Determine the (X, Y) coordinate at the center of the cell enclosing the given text.  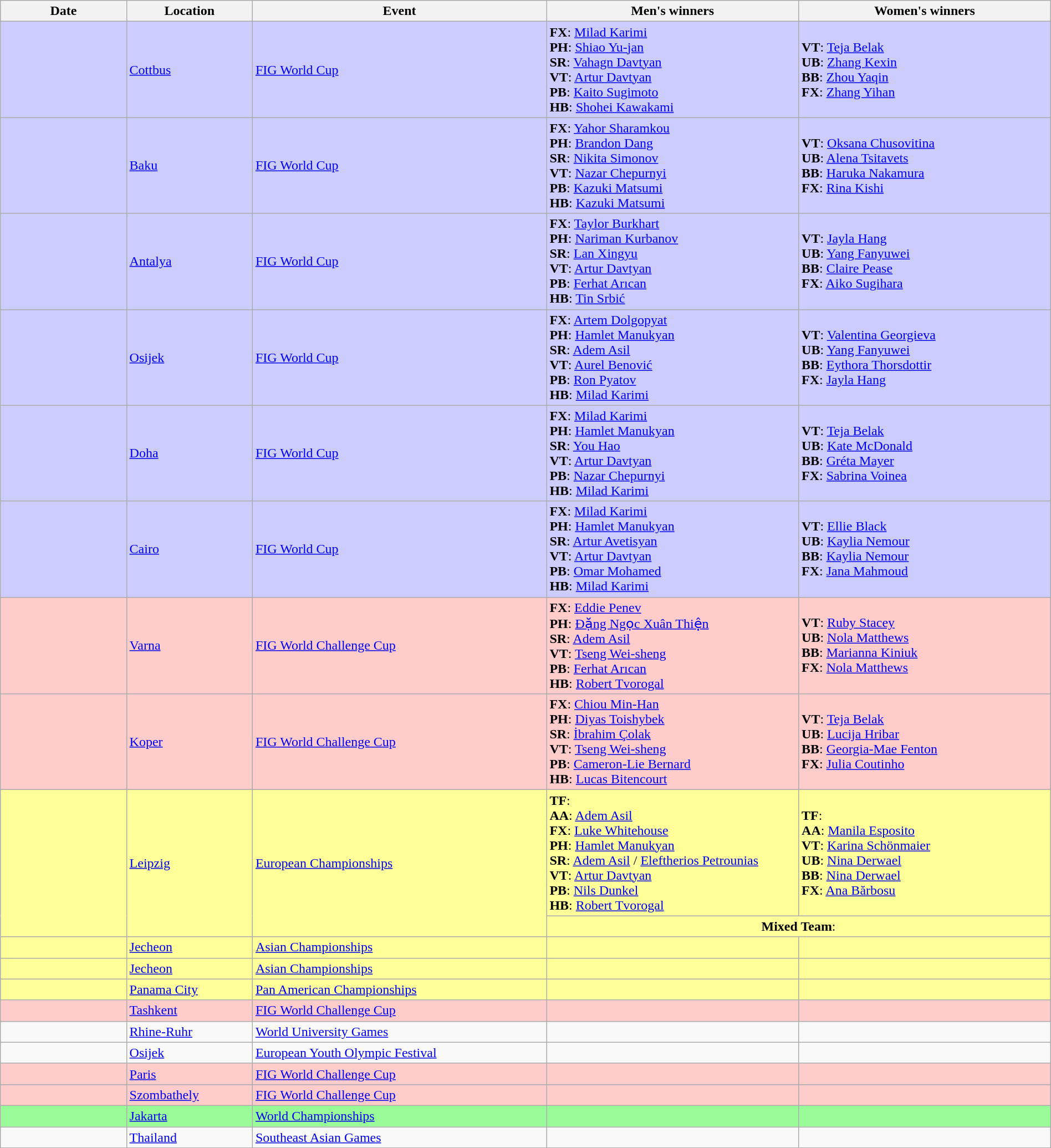
Jakarta (190, 1116)
VT: Jayla HangUB: Yang FanyuweiBB: Claire PeaseFX: Aiko Sugihara (925, 262)
Koper (190, 742)
Location (190, 11)
Paris (190, 1074)
Tashkent (190, 1011)
Mixed Team: (798, 926)
FX: Eddie PenevPH: Đặng Ngọc Xuân ThiệnSR: Adem AsilVT: Tseng Wei-shengPB: Ferhat ArıcanHB: Robert Tvorogal (673, 645)
Men's winners (673, 11)
VT: Teja BelakUB: Lucija HribarBB: Georgia-Mae FentonFX: Julia Coutinho (925, 742)
Szombathely (190, 1095)
Cairo (190, 549)
Southeast Asian Games (399, 1137)
Varna (190, 645)
FX: Milad Karimi PH: Shiao Yu-jan SR: Vahagn Davtyan VT: Artur Davtyan PB: Kaito Sugimoto HB: Shohei Kawakami (673, 70)
Women's winners (925, 11)
FX: Artem DolgopyatPH: Hamlet ManukyanSR: Adem AsilVT: Aurel BenovićPB: Ron PyatovHB: Milad Karimi (673, 357)
Date (63, 11)
VT: Ruby StaceyUB: Nola MatthewsBB: Marianna KiniukFX: Nola Matthews (925, 645)
Leipzig (190, 864)
Baku (190, 165)
VT: Valentina GeorgievaUB: Yang FanyuweiBB: Eythora ThorsdottirFX: Jayla Hang (925, 357)
World University Games (399, 1032)
FX: Milad KarimiPH: Hamlet ManukyanSR: Artur AvetisyanVT: Artur DavtyanPB: Omar MohamedHB: Milad Karimi (673, 549)
VT: Teja BelakUB: Kate McDonaldBB: Gréta MayerFX: Sabrina Voinea (925, 453)
Panama City (190, 989)
Rhine-Ruhr (190, 1032)
VT: Teja Belak UB: Zhang Kexin BB: Zhou Yaqin FX: Zhang Yihan (925, 70)
FX: Yahor SharamkouPH: Brandon DangSR: Nikita SimonovVT: Nazar ChepurnyiPB: Kazuki MatsumiHB: Kazuki Matsumi (673, 165)
European Youth Olympic Festival (399, 1053)
Thailand (190, 1137)
VT: Oksana ChusovitinaUB: Alena TsitavetsBB: Haruka NakamuraFX: Rina Kishi (925, 165)
TF: AA: Manila EspositoVT: Karina SchönmaierUB: Nina DerwaelBB: Nina DerwaelFX: Ana Bărbosu (925, 853)
World Championships (399, 1116)
Event (399, 11)
Pan American Championships (399, 989)
VT: Ellie BlackUB: Kaylia NemourBB: Kaylia NemourFX: Jana Mahmoud (925, 549)
FX: Chiou Min-HanPH: Diyas ToishybekSR: İbrahim ÇolakVT: Tseng Wei-shengPB: Cameron-Lie BernardHB: Lucas Bitencourt (673, 742)
FX: Milad KarimiPH: Hamlet ManukyanSR: You HaoVT: Artur DavtyanPB: Nazar ChepurnyiHB: Milad Karimi (673, 453)
European Championships (399, 864)
Cottbus (190, 70)
TF: AA: Adem AsilFX: Luke WhitehousePH: Hamlet ManukyanSR: Adem Asil / Eleftherios PetrouniasVT: Artur DavtyanPB: Nils DunkelHB: Robert Tvorogal (673, 853)
Doha (190, 453)
FX: Taylor BurkhartPH: Nariman KurbanovSR: Lan XingyuVT: Artur DavtyanPB: Ferhat ArıcanHB: Tin Srbić (673, 262)
Antalya (190, 262)
